Extract the [X, Y] coordinate from the center of the cell holding the provided text.  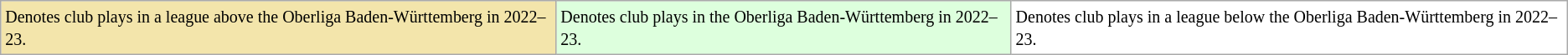
Denotes club plays in the Oberliga Baden-Württemberg in 2022–23. [784, 28]
Denotes club plays in a league above the Oberliga Baden-Württemberg in 2022–23. [278, 28]
Denotes club plays in a league below the Oberliga Baden-Württemberg in 2022–23. [1289, 28]
